Find where the given text appears and provide that cell's center as (x, y) coordinate. 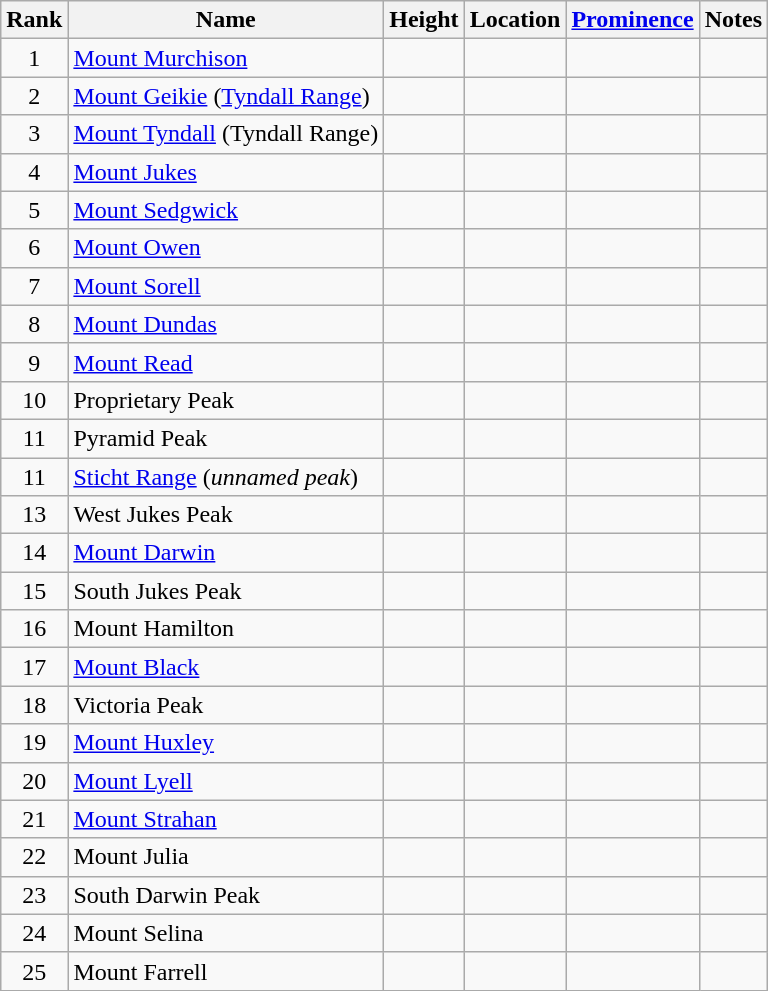
4 (34, 172)
Mount Dundas (226, 324)
20 (34, 781)
Mount Geikie (Tyndall Range) (226, 96)
West Jukes Peak (226, 515)
Mount Sorell (226, 286)
14 (34, 553)
Prominence (632, 20)
Height (424, 20)
9 (34, 362)
16 (34, 629)
Mount Strahan (226, 819)
Mount Owen (226, 248)
3 (34, 134)
Pyramid Peak (226, 438)
Mount Farrell (226, 971)
7 (34, 286)
Proprietary Peak (226, 400)
Mount Darwin (226, 553)
2 (34, 96)
Mount Black (226, 667)
Notes (733, 20)
Mount Sedgwick (226, 210)
25 (34, 971)
Mount Lyell (226, 781)
13 (34, 515)
South Darwin Peak (226, 895)
22 (34, 857)
Mount Read (226, 362)
Rank (34, 20)
Mount Selina (226, 933)
Victoria Peak (226, 705)
17 (34, 667)
Mount Huxley (226, 743)
18 (34, 705)
South Jukes Peak (226, 591)
8 (34, 324)
Location (515, 20)
6 (34, 248)
Sticht Range (unnamed peak) (226, 477)
24 (34, 933)
10 (34, 400)
21 (34, 819)
15 (34, 591)
Mount Murchison (226, 58)
Mount Julia (226, 857)
19 (34, 743)
Mount Tyndall (Tyndall Range) (226, 134)
5 (34, 210)
23 (34, 895)
1 (34, 58)
Mount Hamilton (226, 629)
Mount Jukes (226, 172)
Name (226, 20)
